Search for the cell housing the specified text and yield its (x, y) center coordinate. 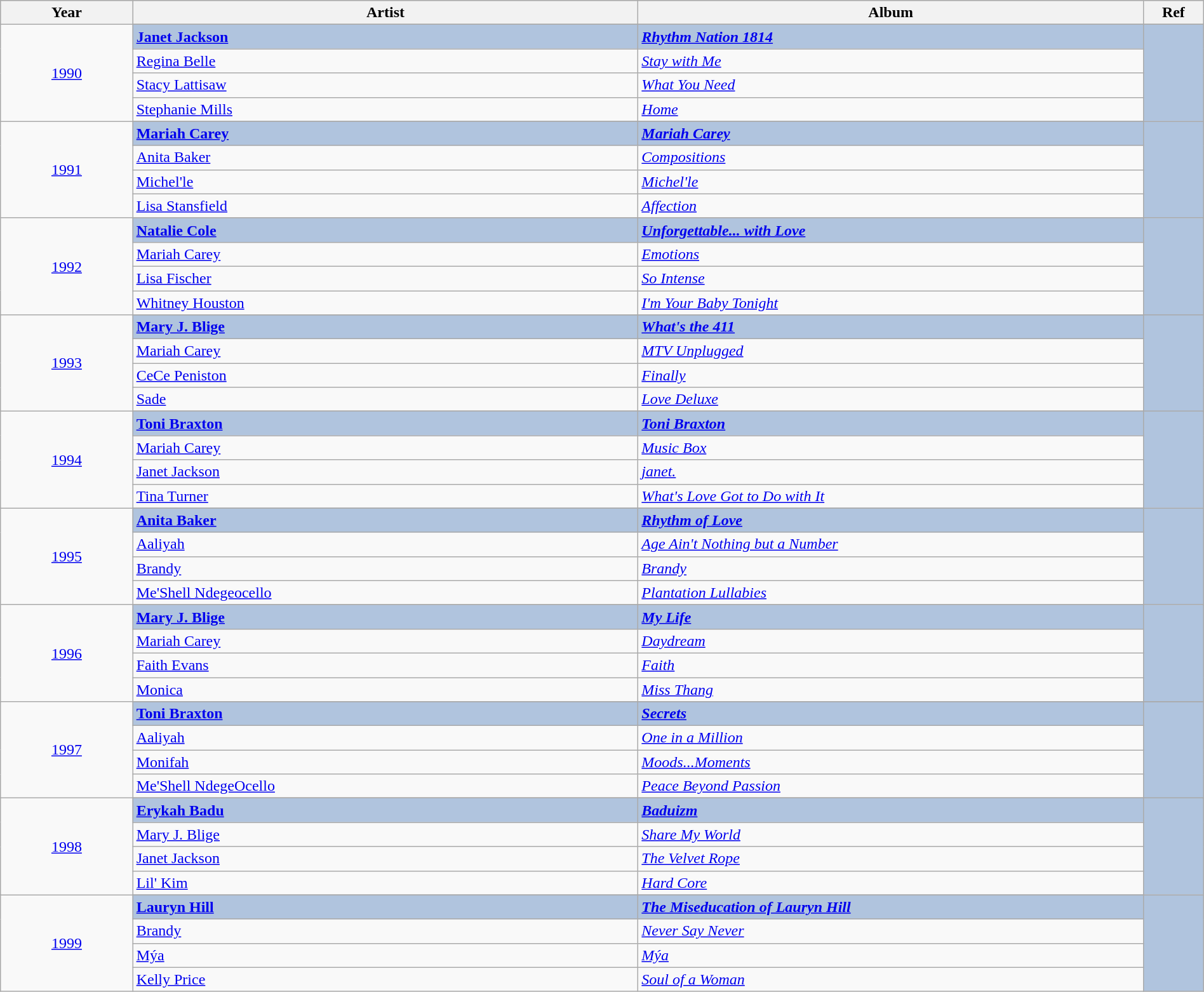
Me'Shell NdegeOcello (385, 786)
Secrets (891, 714)
Stay with Me (891, 61)
1990 (67, 73)
Whitney Houston (385, 303)
Lisa Fischer (385, 278)
Hard Core (891, 883)
Album (891, 13)
CeCe Peniston (385, 375)
The Miseducation of Lauryn Hill (891, 907)
One in a Million (891, 738)
1996 (67, 653)
My Life (891, 617)
Kelly Price (385, 979)
Me'Shell Ndegeocello (385, 593)
What's Love Got to Do with It (891, 496)
Compositions (891, 158)
1999 (67, 943)
1997 (67, 750)
Rhythm Nation 1814 (891, 37)
Monifah (385, 762)
1994 (67, 460)
Monica (385, 689)
So Intense (891, 278)
Faith (891, 665)
Daydream (891, 641)
Miss Thang (891, 689)
Rhythm of Love (891, 520)
janet. (891, 472)
1992 (67, 266)
Tina Turner (385, 496)
Erykah Badu (385, 810)
Lil' Kim (385, 883)
1991 (67, 170)
1995 (67, 556)
Age Ain't Nothing but a Number (891, 544)
Soul of a Woman (891, 979)
Plantation Lullabies (891, 593)
1993 (67, 363)
Love Deluxe (891, 399)
Stacy Lattisaw (385, 85)
What's the 411 (891, 327)
Baduizm (891, 810)
I'm Your Baby Tonight (891, 303)
Peace Beyond Passion (891, 786)
Emotions (891, 254)
Artist (385, 13)
Year (67, 13)
Natalie Cole (385, 230)
1998 (67, 847)
Stephanie Mills (385, 109)
MTV Unplugged (891, 351)
Unforgettable... with Love (891, 230)
Lauryn Hill (385, 907)
Regina Belle (385, 61)
Sade (385, 399)
Affection (891, 206)
Home (891, 109)
Faith Evans (385, 665)
Finally (891, 375)
The Velvet Rope (891, 859)
Lisa Stansfield (385, 206)
What You Need (891, 85)
Never Say Never (891, 931)
Ref (1174, 13)
Moods...Moments (891, 762)
Music Box (891, 448)
Share My World (891, 834)
